Provide the [x, y] coordinate of the cell's center where the given text is located.  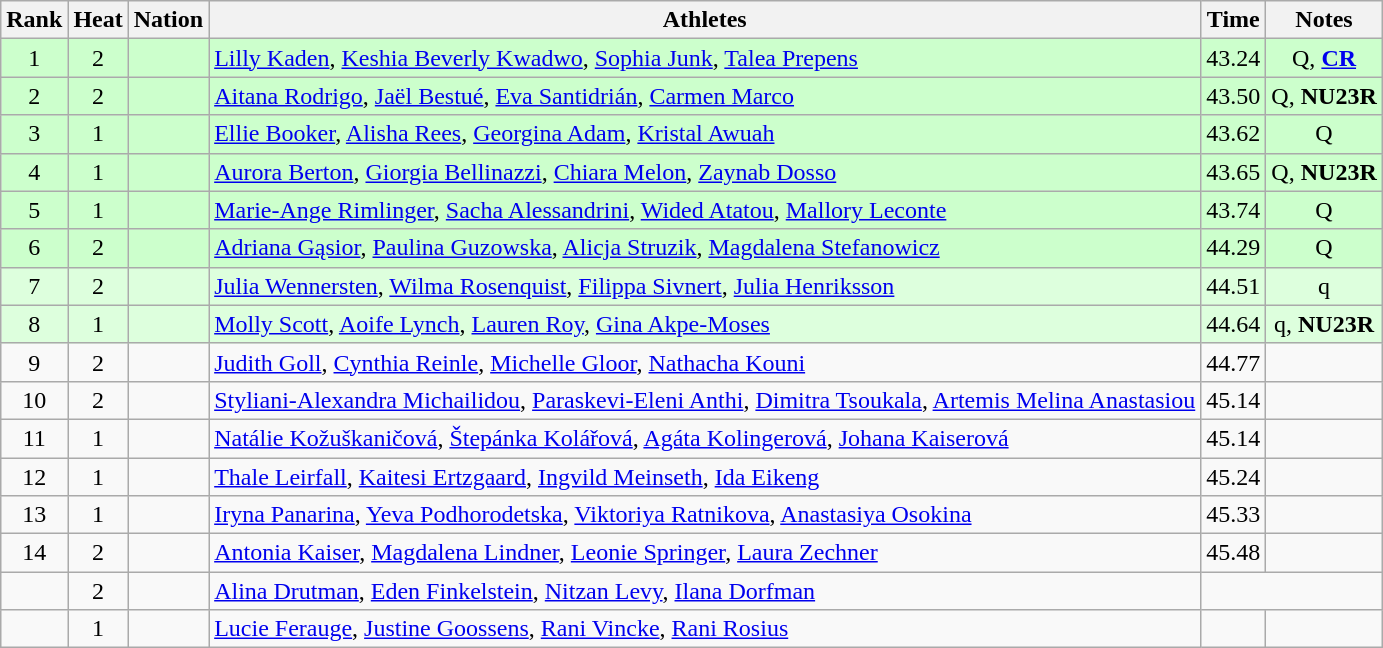
44.51 [1234, 286]
7 [34, 286]
Antonia Kaiser, Magdalena Lindner, Leonie Springer, Laura Zechner [705, 553]
Heat [98, 20]
Iryna Panarina, Yeva Podhorodetska, Viktoriya Ratnikova, Anastasiya Osokina [705, 515]
Thale Leirfall, Kaitesi Ertzgaard, Ingvild Meinseth, Ida Eikeng [705, 477]
9 [34, 362]
13 [34, 515]
45.33 [1234, 515]
14 [34, 553]
Time [1234, 20]
Aitana Rodrigo, Jaël Bestué, Eva Santidrián, Carmen Marco [705, 96]
Adriana Gąsior, Paulina Guzowska, Alicja Struzik, Magdalena Stefanowicz [705, 248]
Nation [168, 20]
43.50 [1234, 96]
Rank [34, 20]
43.62 [1234, 134]
Aurora Berton, Giorgia Bellinazzi, Chiara Melon, Zaynab Dosso [705, 172]
8 [34, 324]
q, NU23R [1324, 324]
44.77 [1234, 362]
Natálie Kožuškaničová, Štepánka Kolářová, Agáta Kolingerová, Johana Kaiserová [705, 438]
45.24 [1234, 477]
Alina Drutman, Eden Finkelstein, Nitzan Levy, Ilana Dorfman [705, 591]
12 [34, 477]
5 [34, 210]
Athletes [705, 20]
10 [34, 400]
Lucie Ferauge, Justine Goossens, Rani Vincke, Rani Rosius [705, 629]
43.24 [1234, 58]
Styliani-Alexandra Michailidou, Paraskevi-Eleni Anthi, Dimitra Tsoukala, Artemis Melina Anastasiou [705, 400]
Lilly Kaden, Keshia Beverly Kwadwo, Sophia Junk, Talea Prepens [705, 58]
43.65 [1234, 172]
Julia Wennersten, Wilma Rosenquist, Filippa Sivnert, Julia Henriksson [705, 286]
Notes [1324, 20]
Q, CR [1324, 58]
6 [34, 248]
44.64 [1234, 324]
Marie-Ange Rimlinger, Sacha Alessandrini, Wided Atatou, Mallory Leconte [705, 210]
45.48 [1234, 553]
q [1324, 286]
43.74 [1234, 210]
Judith Goll, Cynthia Reinle, Michelle Gloor, Nathacha Kouni [705, 362]
44.29 [1234, 248]
3 [34, 134]
4 [34, 172]
11 [34, 438]
Molly Scott, Aoife Lynch, Lauren Roy, Gina Akpe-Moses [705, 324]
Ellie Booker, Alisha Rees, Georgina Adam, Kristal Awuah [705, 134]
